Output the [X, Y] coordinate of the center of the cell containing the given text.  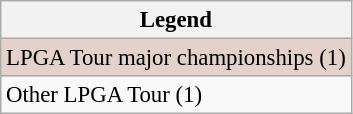
Legend [176, 20]
LPGA Tour major championships (1) [176, 58]
Other LPGA Tour (1) [176, 95]
